Pinpoint the cell where the given text exists, returning its (X, Y) midpoint coordinate. 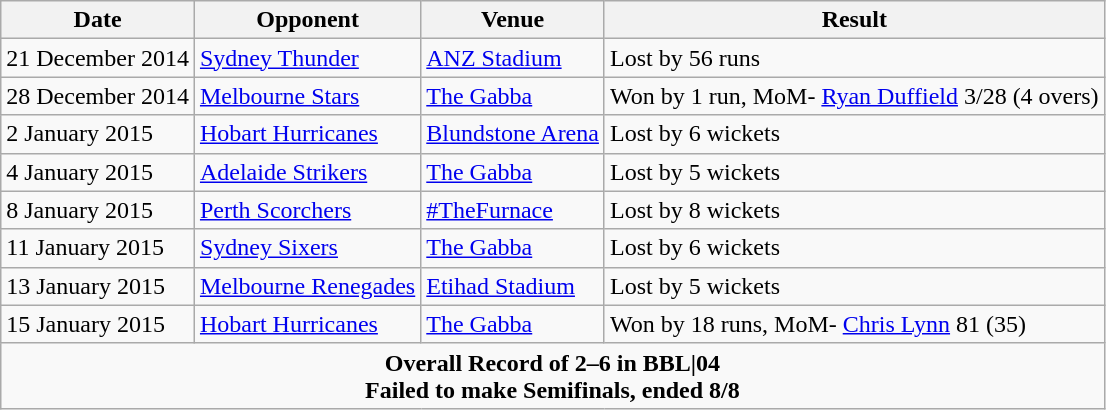
Melbourne Stars (307, 96)
Adelaide Strikers (307, 172)
Sydney Thunder (307, 58)
ANZ Stadium (513, 58)
Won by 1 run, MoM- Ryan Duffield 3/28 (4 overs) (854, 96)
Blundstone Arena (513, 134)
Etihad Stadium (513, 286)
2 January 2015 (98, 134)
13 January 2015 (98, 286)
#TheFurnace (513, 210)
Sydney Sixers (307, 248)
4 January 2015 (98, 172)
28 December 2014 (98, 96)
11 January 2015 (98, 248)
Venue (513, 20)
21 December 2014 (98, 58)
Lost by 8 wickets (854, 210)
15 January 2015 (98, 324)
Melbourne Renegades (307, 286)
Won by 18 runs, MoM- Chris Lynn 81 (35) (854, 324)
Opponent (307, 20)
Result (854, 20)
Date (98, 20)
Lost by 56 runs (854, 58)
Overall Record of 2–6 in BBL|04Failed to make Semifinals, ended 8/8 (552, 376)
Perth Scorchers (307, 210)
8 January 2015 (98, 210)
